Identify which cell holds the provided text, then report its (X, Y) central coordinate. 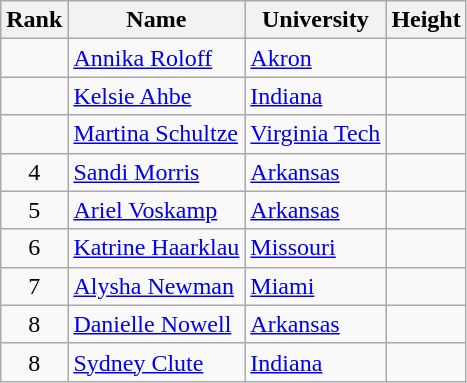
Height (426, 20)
Ariel Voskamp (156, 210)
Martina Schultze (156, 134)
6 (34, 248)
Rank (34, 20)
5 (34, 210)
Katrine Haarklau (156, 248)
Virginia Tech (316, 134)
Alysha Newman (156, 286)
4 (34, 172)
Annika Roloff (156, 58)
Sydney Clute (156, 362)
7 (34, 286)
Sandi Morris (156, 172)
Missouri (316, 248)
Akron (316, 58)
Miami (316, 286)
Kelsie Ahbe (156, 96)
Name (156, 20)
Danielle Nowell (156, 324)
University (316, 20)
